Detect which cell encompasses the target text, then output its (x, y) center coordinate. 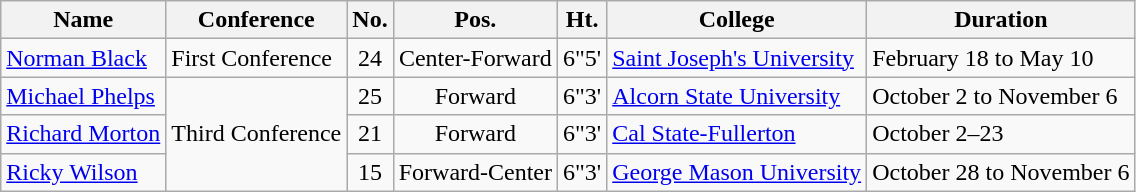
21 (370, 134)
25 (370, 96)
6"5' (582, 58)
Third Conference (256, 134)
Richard Morton (84, 134)
October 28 to November 6 (1001, 172)
Norman Black (84, 58)
15 (370, 172)
February 18 to May 10 (1001, 58)
Cal State-Fullerton (737, 134)
Ht. (582, 20)
Alcorn State University (737, 96)
Saint Joseph's University (737, 58)
First Conference (256, 58)
October 2–23 (1001, 134)
Michael Phelps (84, 96)
Name (84, 20)
Duration (1001, 20)
George Mason University (737, 172)
October 2 to November 6 (1001, 96)
Center-Forward (475, 58)
Ricky Wilson (84, 172)
24 (370, 58)
Forward-Center (475, 172)
Pos. (475, 20)
No. (370, 20)
College (737, 20)
Conference (256, 20)
